Locate the cell with the specified text and output its (x, y) center coordinate. 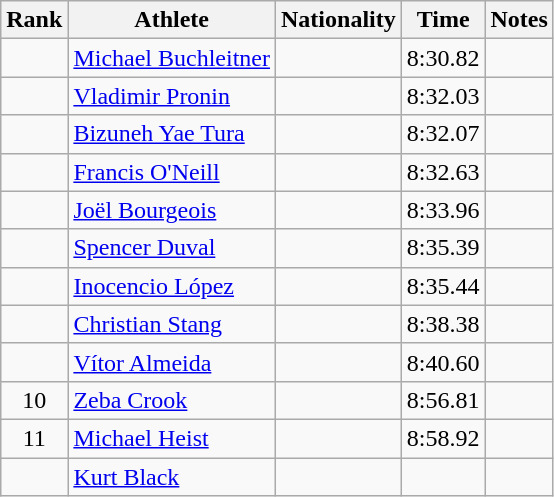
Vladimir Pronin (172, 96)
Zeba Crook (172, 400)
Rank (34, 20)
Vítor Almeida (172, 362)
8:40.60 (443, 362)
8:56.81 (443, 400)
8:33.96 (443, 210)
8:32.03 (443, 96)
Time (443, 20)
8:58.92 (443, 438)
Kurt Black (172, 477)
Bizuneh Yae Tura (172, 134)
Athlete (172, 20)
8:30.82 (443, 58)
8:35.39 (443, 248)
Notes (519, 20)
8:38.38 (443, 324)
8:35.44 (443, 286)
10 (34, 400)
Francis O'Neill (172, 172)
Spencer Duval (172, 248)
Michael Heist (172, 438)
Joël Bourgeois (172, 210)
8:32.63 (443, 172)
Michael Buchleitner (172, 58)
11 (34, 438)
Inocencio López (172, 286)
Christian Stang (172, 324)
Nationality (339, 20)
8:32.07 (443, 134)
